From the cell containing the given text, extract its center point as (X, Y) coordinate. 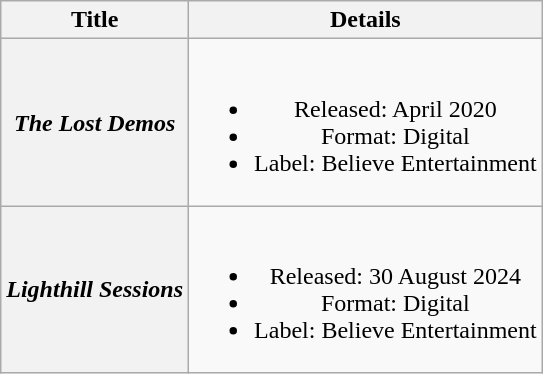
Released: 30 August 2024Format: DigitalLabel: Believe Entertainment (366, 290)
Released: April 2020Format: DigitalLabel: Believe Entertainment (366, 122)
The Lost Demos (95, 122)
Lighthill Sessions (95, 290)
Details (366, 20)
Title (95, 20)
